From the cell containing the given text, extract its center point as [X, Y] coordinate. 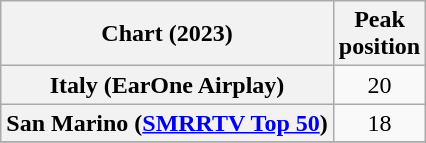
Italy (EarOne Airplay) [168, 85]
San Marino (SMRRTV Top 50) [168, 123]
Peakposition [379, 34]
18 [379, 123]
Chart (2023) [168, 34]
20 [379, 85]
